Search for the cell housing the specified text and yield its [x, y] center coordinate. 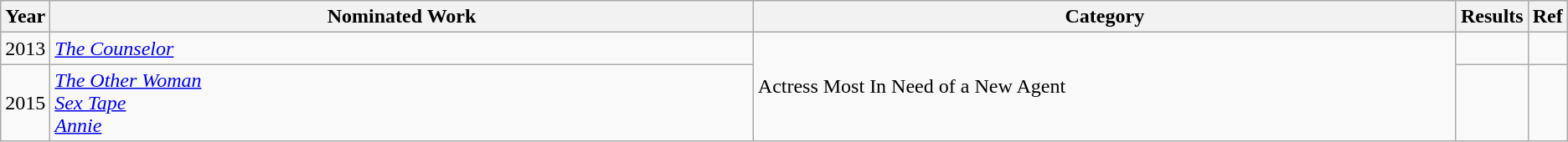
Year [25, 17]
Ref [1548, 17]
2015 [25, 103]
The Counselor [402, 48]
2013 [25, 48]
Nominated Work [402, 17]
Results [1492, 17]
Actress Most In Need of a New Agent [1104, 87]
Category [1104, 17]
The Other WomanSex TapeAnnie [402, 103]
